Provide the (x, y) coordinate of the cell's center where the given text is located.  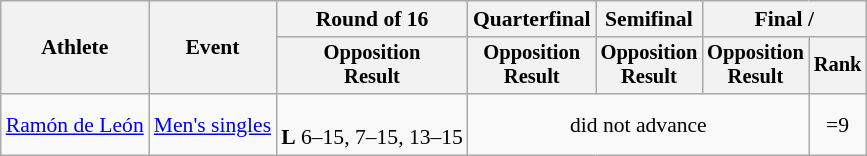
Rank (838, 66)
Quarterfinal (532, 19)
Athlete (75, 48)
Men's singles (212, 124)
Round of 16 (372, 19)
Semifinal (650, 19)
did not advance (638, 124)
=9 (838, 124)
Ramón de León (75, 124)
L 6–15, 7–15, 13–15 (372, 124)
Final / (784, 19)
Event (212, 48)
